From the cell containing the given text, extract its center point as (X, Y) coordinate. 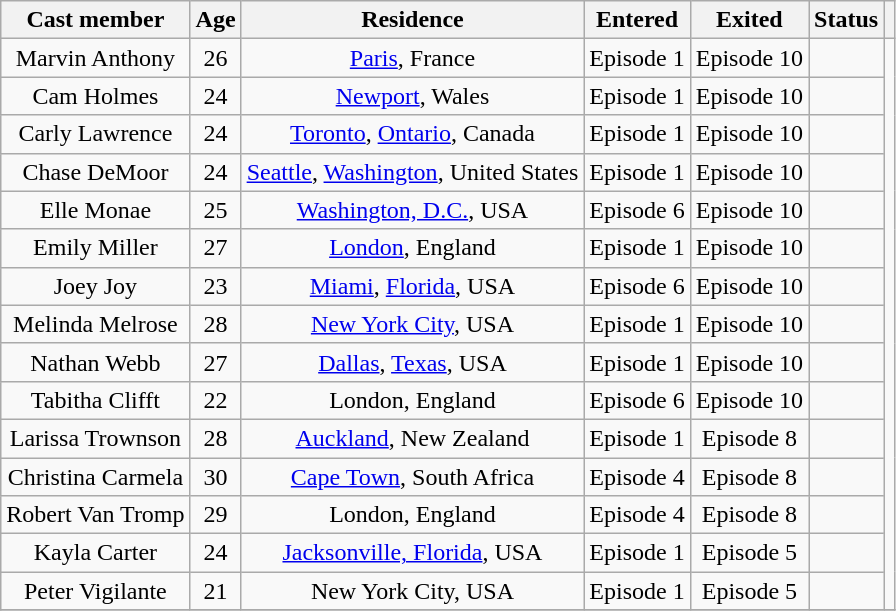
Peter Vigilante (96, 591)
Cape Town, South Africa (412, 477)
Dallas, Texas, USA (412, 362)
Exited (749, 20)
Nathan Webb (96, 362)
Chase DeMoor (96, 172)
Robert Van Tromp (96, 515)
Jacksonville, Florida, USA (412, 553)
Marvin Anthony (96, 58)
Residence (412, 20)
Emily Miller (96, 248)
Miami, Florida, USA (412, 286)
Toronto, Ontario, Canada (412, 134)
22 (216, 400)
Entered (637, 20)
Washington, D.C., USA (412, 210)
Melinda Melrose (96, 324)
Status (846, 20)
Paris, France (412, 58)
26 (216, 58)
30 (216, 477)
Joey Joy (96, 286)
Newport, Wales (412, 96)
Cast member (96, 20)
Kayla Carter (96, 553)
Seattle, Washington, United States (412, 172)
29 (216, 515)
Christina Carmela (96, 477)
Auckland, New Zealand (412, 438)
21 (216, 591)
25 (216, 210)
Age (216, 20)
Cam Holmes (96, 96)
23 (216, 286)
Larissa Trownson (96, 438)
Carly Lawrence (96, 134)
Tabitha Clifft (96, 400)
Elle Monae (96, 210)
